Output the [x, y] coordinate of the center of the cell containing the given text.  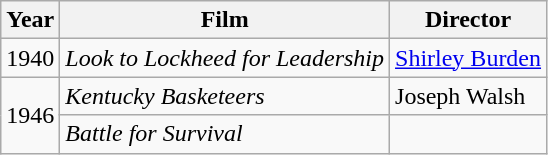
Film [225, 20]
1940 [30, 58]
Year [30, 20]
Battle for Survival [225, 134]
Director [468, 20]
Kentucky Basketeers [225, 96]
Joseph Walsh [468, 96]
1946 [30, 115]
Look to Lockheed for Leadership [225, 58]
Shirley Burden [468, 58]
